Pinpoint the cell where the given text exists, returning its (X, Y) midpoint coordinate. 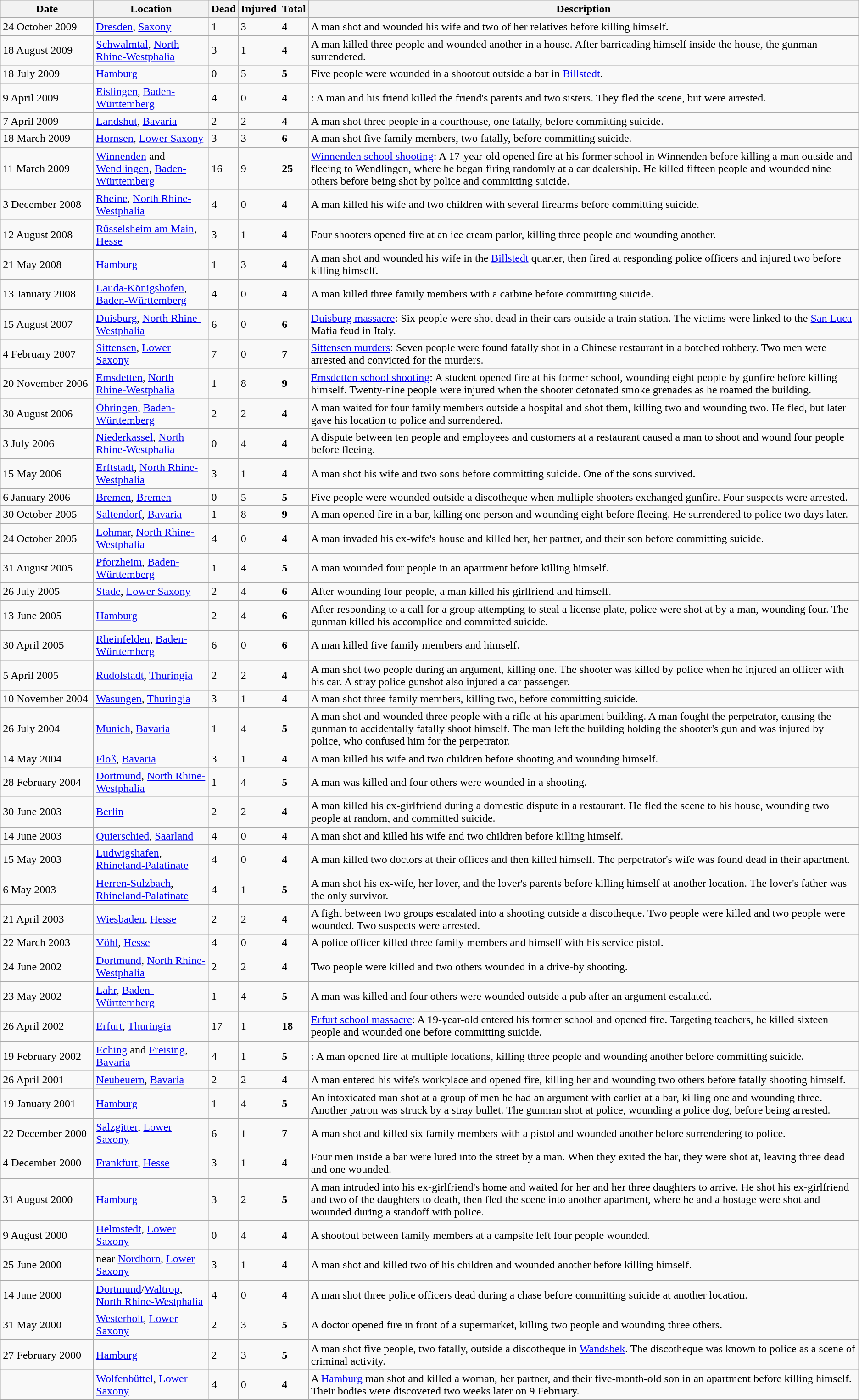
9 April 2009 (47, 97)
Dresden, Saxony (151, 27)
Injured (259, 9)
3 December 2008 (47, 205)
A man shot and wounded his wife and two of her relatives before killing himself. (584, 27)
Emsdetten, North Rhine-Westphalia (151, 384)
A man opened fire in a bar, killing one person and wounding eight before fleeing. He surrendered to police two days later. (584, 515)
Stade, Lower Saxony (151, 592)
A doctor opened fire in front of a supermarket, killing two people and wounding three others. (584, 1325)
14 June 2003 (47, 836)
After wounding four people, a man killed his girlfriend and himself. (584, 592)
Five people were wounded in a shootout outside a bar in Billstedt. (584, 74)
18 August 2009 (47, 50)
Lahr, Baden-Württemberg (151, 996)
Duisburg massacre: Six people were shot dead in their cars outside a train station. The victims were linked to the San Luca Mafia feud in Italy. (584, 324)
Quierschied, Saarland (151, 836)
15 August 2007 (47, 324)
Westerholt, Lower Saxony (151, 1325)
Rheine, North Rhine-Westphalia (151, 205)
6 May 2003 (47, 890)
Helmstedt, Lower Saxony (151, 1236)
25 (294, 168)
Wasungen, Thuringia (151, 699)
Four men inside a bar were lured into the street by a man. When they exited the bar, they were shot at, leaving three dead and one wounded. (584, 1163)
30 October 2005 (47, 515)
7 April 2009 (47, 121)
A man entered his wife's workplace and opened fire, killing her and wounding two others before fatally shooting himself. (584, 1080)
A man killed three people and wounded another in a house. After barricading himself inside the house, the gunman surrendered. (584, 50)
A man shot his ex-wife, her lover, and the lover's parents before killing himself at another location. The lover's father was the only survivor. (584, 890)
Date (47, 9)
10 November 2004 (47, 699)
Ludwigshafen, Rhineland-Palatinate (151, 859)
18 (294, 1026)
A man shot his wife and two sons before committing suicide. One of the sons survived. (584, 474)
19 January 2001 (47, 1103)
Hornsen, Lower Saxony (151, 139)
16 (223, 168)
Frankfurt, Hesse (151, 1163)
Saltendorf, Bavaria (151, 515)
Two people were killed and two others wounded in a drive-by shooting. (584, 967)
Bremen, Bremen (151, 497)
23 May 2002 (47, 996)
22 December 2000 (47, 1133)
5 April 2005 (47, 675)
24 October 2009 (47, 27)
Eching and Freising, Bavaria (151, 1056)
Wiesbaden, Hesse (151, 919)
Neubeuern, Bavaria (151, 1080)
A shootout between family members at a campsite left four people wounded. (584, 1236)
Lauda-Königshofen, Baden-Württemberg (151, 294)
A man shot and killed six family members with a pistol and wounded another before surrendering to police. (584, 1133)
Rüsselsheim am Main, Hesse (151, 234)
Munich, Bavaria (151, 728)
A man was killed and four others were wounded outside a pub after an argument escalated. (584, 996)
A man invaded his ex-wife's house and killed her, her partner, and their son before committing suicide. (584, 538)
Sittensen, Lower Saxony (151, 354)
25 June 2000 (47, 1265)
14 May 2004 (47, 759)
A man shot three family members, killing two, before committing suicide. (584, 699)
Erftstadt, North Rhine-Westphalia (151, 474)
28 February 2004 (47, 782)
12 August 2008 (47, 234)
26 April 2001 (47, 1080)
21 May 2008 (47, 264)
Herren-Sulzbach, Rhineland-Palatinate (151, 890)
30 April 2005 (47, 645)
26 April 2002 (47, 1026)
30 June 2003 (47, 812)
Berlin (151, 812)
Lohmar, North Rhine-Westphalia (151, 538)
Rheinfelden, Baden-Württemberg (151, 645)
A man wounded four people in an apartment before killing himself. (584, 568)
A dispute between ten people and employees and customers at a restaurant caused a man to shoot and wound four people before fleeing. (584, 443)
27 February 2000 (47, 1355)
Four shooters opened fire at an ice cream parlor, killing three people and wounding another. (584, 234)
A man shot three people in a courthouse, one fatally, before committing suicide. (584, 121)
22 March 2003 (47, 943)
31 August 2005 (47, 568)
Niederkassel, North Rhine-Westphalia (151, 443)
Description (584, 9)
4 December 2000 (47, 1163)
24 October 2005 (47, 538)
Vöhl, Hesse (151, 943)
13 January 2008 (47, 294)
A man shot three police officers dead during a chase before committing suicide at another location. (584, 1295)
A man shot and killed two of his children and wounded another before killing himself. (584, 1265)
Pforzheim, Baden-Württemberg (151, 568)
4 February 2007 (47, 354)
Duisburg, North Rhine-Westphalia (151, 324)
Erfurt, Thuringia (151, 1026)
A police officer killed three family members and himself with his service pistol. (584, 943)
11 March 2009 (47, 168)
Dortmund/Waltrop, North Rhine-Westphalia (151, 1295)
A man shot and wounded his wife in the Billstedt quarter, then fired at responding police officers and injured two before killing himself. (584, 264)
A man shot five people, two fatally, outside a discotheque in Wandsbek. The discotheque was known to police as a scene of criminal activity. (584, 1355)
Rudolstadt, Thuringia (151, 675)
14 June 2000 (47, 1295)
15 May 2003 (47, 859)
15 May 2006 (47, 474)
near Nordhorn, Lower Saxony (151, 1265)
Schwalmtal, North Rhine-Westphalia (151, 50)
20 November 2006 (47, 384)
18 July 2009 (47, 74)
26 July 2004 (47, 728)
31 May 2000 (47, 1325)
Location (151, 9)
A man was killed and four others were wounded in a shooting. (584, 782)
26 July 2005 (47, 592)
19 February 2002 (47, 1056)
A man killed his wife and two children before shooting and wounding himself. (584, 759)
24 June 2002 (47, 967)
Salzgitter, Lower Saxony (151, 1133)
A man killed five family members and himself. (584, 645)
Öhringen, Baden-Württemberg (151, 414)
: A man and his friend killed the friend's parents and two sisters. They fled the scene, but were arrested. (584, 97)
13 June 2005 (47, 615)
A man killed two doctors at their offices and then killed himself. The perpetrator's wife was found dead in their apartment. (584, 859)
Winnenden and Wendlingen, Baden-Württemberg (151, 168)
Eislingen, Baden-Württemberg (151, 97)
3 July 2006 (47, 443)
Floß, Bavaria (151, 759)
31 August 2000 (47, 1199)
6 January 2006 (47, 497)
Wolfenbüttel, Lower Saxony (151, 1384)
: A man opened fire at multiple locations, killing three people and wounding another before committing suicide. (584, 1056)
A man shot five family members, two fatally, before committing suicide. (584, 139)
18 March 2009 (47, 139)
A man shot and killed his wife and two children before killing himself. (584, 836)
Five people were wounded outside a discotheque when multiple shooters exchanged gunfire. Four suspects were arrested. (584, 497)
9 August 2000 (47, 1236)
A man killed his wife and two children with several firearms before committing suicide. (584, 205)
Dead (223, 9)
Landshut, Bavaria (151, 121)
30 August 2006 (47, 414)
A man killed three family members with a carbine before committing suicide. (584, 294)
Total (294, 9)
21 April 2003 (47, 919)
17 (223, 1026)
